Locate the cell with the specified text and output its [x, y] center coordinate. 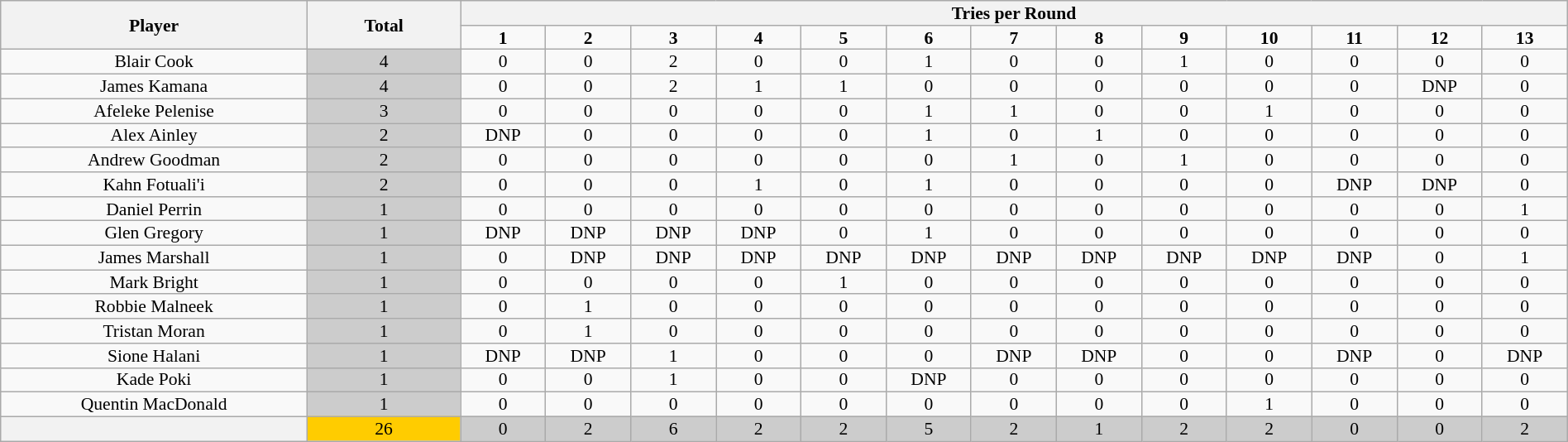
Andrew Goodman [154, 160]
Alex Ainley [154, 136]
11 [1355, 38]
Afeleke Pelenise [154, 111]
James Marshall [154, 258]
James Kamana [154, 87]
Mark Bright [154, 282]
Quentin MacDonald [154, 405]
Sione Halani [154, 356]
9 [1184, 38]
10 [1269, 38]
Daniel Perrin [154, 209]
12 [1439, 38]
Robbie Malneek [154, 307]
26 [384, 430]
7 [1014, 38]
Player [154, 25]
Tries per Round [1014, 13]
13 [1525, 38]
Kade Poki [154, 380]
Blair Cook [154, 62]
Tristan Moran [154, 331]
8 [1098, 38]
Kahn Fotuali'i [154, 185]
Total [384, 25]
Glen Gregory [154, 233]
